Identify which cell holds the provided text, then report its (x, y) central coordinate. 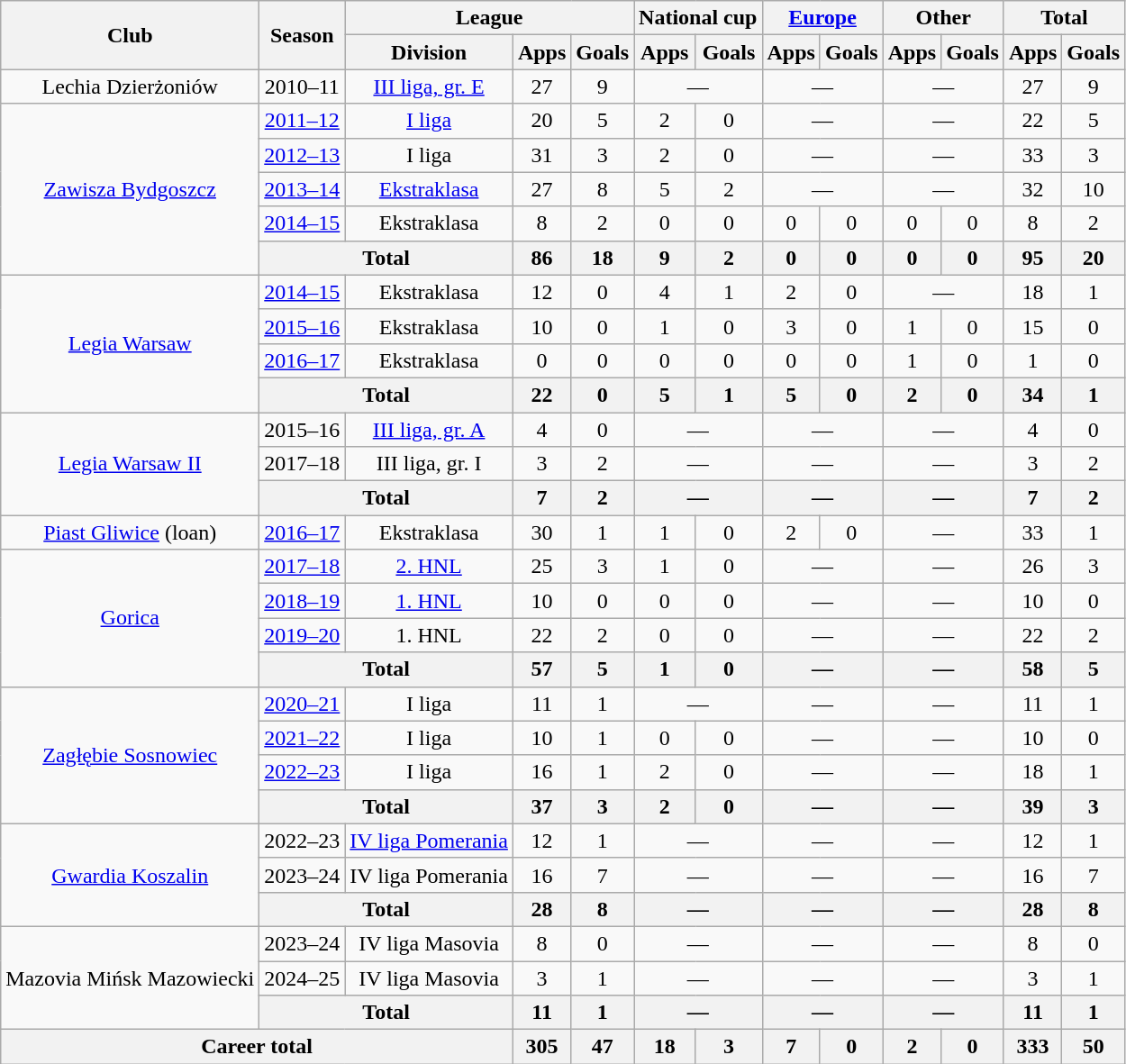
50 (1094, 1047)
Division (429, 52)
34 (1032, 395)
47 (603, 1047)
37 (541, 806)
Legia Warsaw (130, 343)
Lechia Dzierżoniów (130, 86)
Zawisza Bydgoszcz (130, 189)
Mazovia Mińsk Mazowiecki (130, 978)
57 (541, 669)
15 (1032, 326)
25 (541, 567)
95 (1032, 258)
2. HNL (429, 567)
2013–14 (303, 189)
2021–22 (303, 738)
Season (303, 35)
Gwardia Koszalin (130, 875)
30 (541, 532)
Europe (822, 18)
2010–11 (303, 86)
86 (541, 258)
III liga, gr. A (429, 430)
2011–12 (303, 121)
39 (1032, 806)
26 (1032, 567)
2019–20 (303, 635)
League (490, 18)
Legia Warsaw II (130, 464)
III liga, gr. E (429, 86)
Career total (258, 1047)
Zagłębie Sosnowiec (130, 755)
2012–13 (303, 155)
Other (943, 18)
31 (541, 155)
333 (1032, 1047)
58 (1032, 669)
Piast Gliwice (loan) (130, 532)
2020–21 (303, 704)
III liga, gr. I (429, 464)
2024–25 (303, 978)
2018–19 (303, 601)
Club (130, 35)
305 (541, 1047)
Gorica (130, 618)
National cup (698, 18)
32 (1032, 189)
